For the text-containing cell, return its midpoint in [x, y] coordinate format. 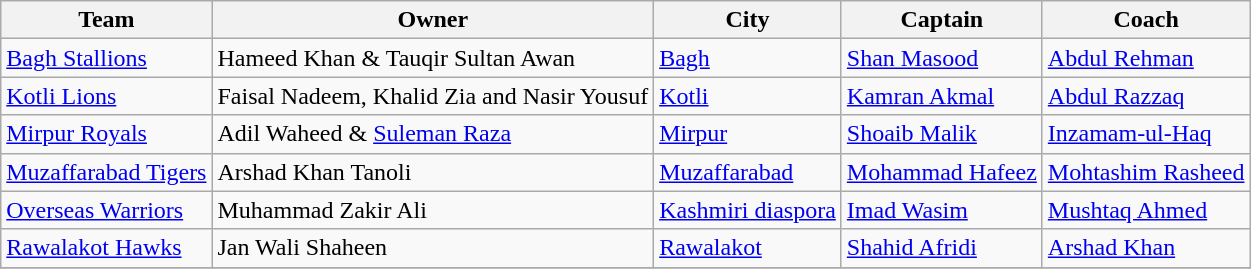
Muhammad Zakir Ali [433, 210]
City [748, 20]
Kamran Akmal [942, 96]
Rawalakot [748, 248]
Team [106, 20]
Shahid Afridi [942, 248]
Owner [433, 20]
Inzamam-ul-Haq [1146, 134]
Arshad Khan Tanoli [433, 172]
Faisal Nadeem, Khalid Zia and Nasir Yousuf [433, 96]
Mirpur Royals [106, 134]
Abdul Rehman [1146, 58]
Kotli Lions [106, 96]
Hameed Khan & Tauqir Sultan Awan [433, 58]
Abdul Razzaq [1146, 96]
Shoaib Malik [942, 134]
Shan Masood [942, 58]
Overseas Warriors [106, 210]
Muzaffarabad Tigers [106, 172]
Imad Wasim [942, 210]
Mushtaq Ahmed [1146, 210]
Bagh [748, 58]
Adil Waheed & Suleman Raza [433, 134]
Captain [942, 20]
Mohammad Hafeez [942, 172]
Jan Wali Shaheen [433, 248]
Bagh Stallions [106, 58]
Kotli [748, 96]
Mohtashim Rasheed [1146, 172]
Arshad Khan [1146, 248]
Coach [1146, 20]
Muzaffarabad [748, 172]
Mirpur [748, 134]
Rawalakot Hawks [106, 248]
Kashmiri diaspora [748, 210]
